From the cell containing the given text, extract its center point as (x, y) coordinate. 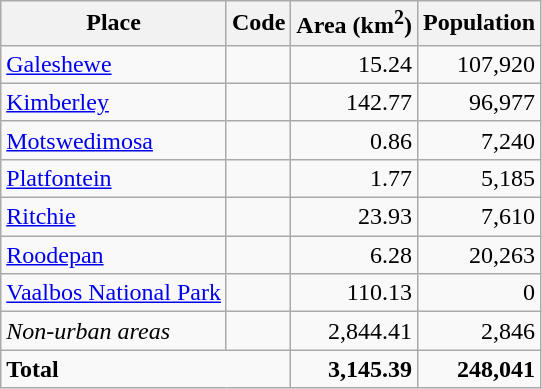
1.77 (354, 178)
Area (km2) (354, 24)
5,185 (478, 178)
0.86 (354, 140)
Galeshewe (114, 64)
Roodepan (114, 255)
15.24 (354, 64)
2,846 (478, 331)
7,240 (478, 140)
Population (478, 24)
6.28 (354, 255)
110.13 (354, 293)
20,263 (478, 255)
142.77 (354, 102)
Platfontein (114, 178)
23.93 (354, 217)
248,041 (478, 369)
Ritchie (114, 217)
96,977 (478, 102)
7,610 (478, 217)
3,145.39 (354, 369)
Motswedimosa (114, 140)
Code (258, 24)
Non-urban areas (114, 331)
Place (114, 24)
2,844.41 (354, 331)
0 (478, 293)
Vaalbos National Park (114, 293)
Total (146, 369)
Kimberley (114, 102)
107,920 (478, 64)
